From the cell containing the given text, extract its center point as [x, y] coordinate. 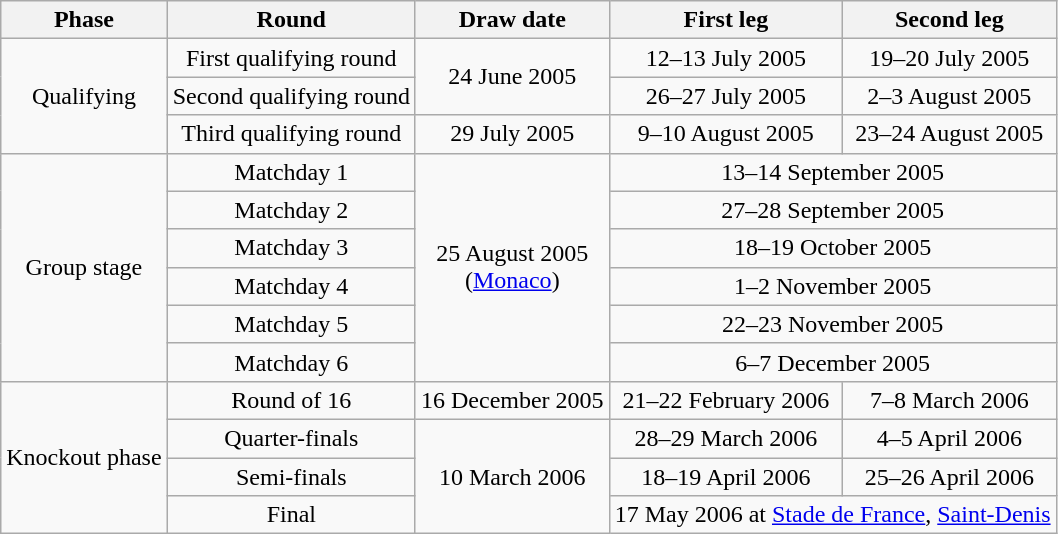
Draw date [512, 20]
17 May 2006 at Stade de France, Saint-Denis [832, 515]
Group stage [84, 267]
Knockout phase [84, 457]
13–14 September 2005 [832, 172]
18–19 April 2006 [726, 477]
Final [291, 515]
19–20 July 2005 [950, 58]
24 June 2005 [512, 77]
9–10 August 2005 [726, 134]
Matchday 4 [291, 286]
4–5 April 2006 [950, 438]
6–7 December 2005 [832, 362]
23–24 August 2005 [950, 134]
12–13 July 2005 [726, 58]
First qualifying round [291, 58]
First leg [726, 20]
Round of 16 [291, 400]
Round [291, 20]
Second qualifying round [291, 96]
28–29 March 2006 [726, 438]
25–26 April 2006 [950, 477]
Third qualifying round [291, 134]
Semi-finals [291, 477]
2–3 August 2005 [950, 96]
7–8 March 2006 [950, 400]
16 December 2005 [512, 400]
Second leg [950, 20]
Matchday 1 [291, 172]
18–19 October 2005 [832, 248]
Matchday 2 [291, 210]
Quarter-finals [291, 438]
Matchday 3 [291, 248]
26–27 July 2005 [726, 96]
25 August 2005(Monaco) [512, 267]
29 July 2005 [512, 134]
Qualifying [84, 96]
10 March 2006 [512, 476]
Matchday 6 [291, 362]
Matchday 5 [291, 324]
22–23 November 2005 [832, 324]
1–2 November 2005 [832, 286]
21–22 February 2006 [726, 400]
Phase [84, 20]
27–28 September 2005 [832, 210]
